Locate the cell with the specified text and output its (x, y) center coordinate. 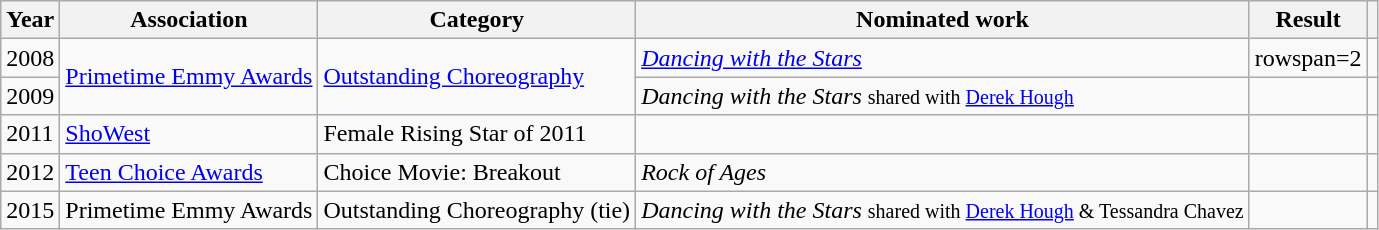
Teen Choice Awards (189, 172)
Year (30, 20)
Female Rising Star of 2011 (477, 134)
Category (477, 20)
Dancing with the Stars (943, 58)
rowspan=2 (1308, 58)
Choice Movie: Breakout (477, 172)
Outstanding Choreography (477, 77)
Nominated work (943, 20)
Result (1308, 20)
2015 (30, 210)
2012 (30, 172)
Rock of Ages (943, 172)
Outstanding Choreography (tie) (477, 210)
ShoWest (189, 134)
2011 (30, 134)
Dancing with the Stars shared with Derek Hough & Tessandra Chavez (943, 210)
Dancing with the Stars shared with Derek Hough (943, 96)
2009 (30, 96)
2008 (30, 58)
Association (189, 20)
